Locate the cell with the specified text and output its [x, y] center coordinate. 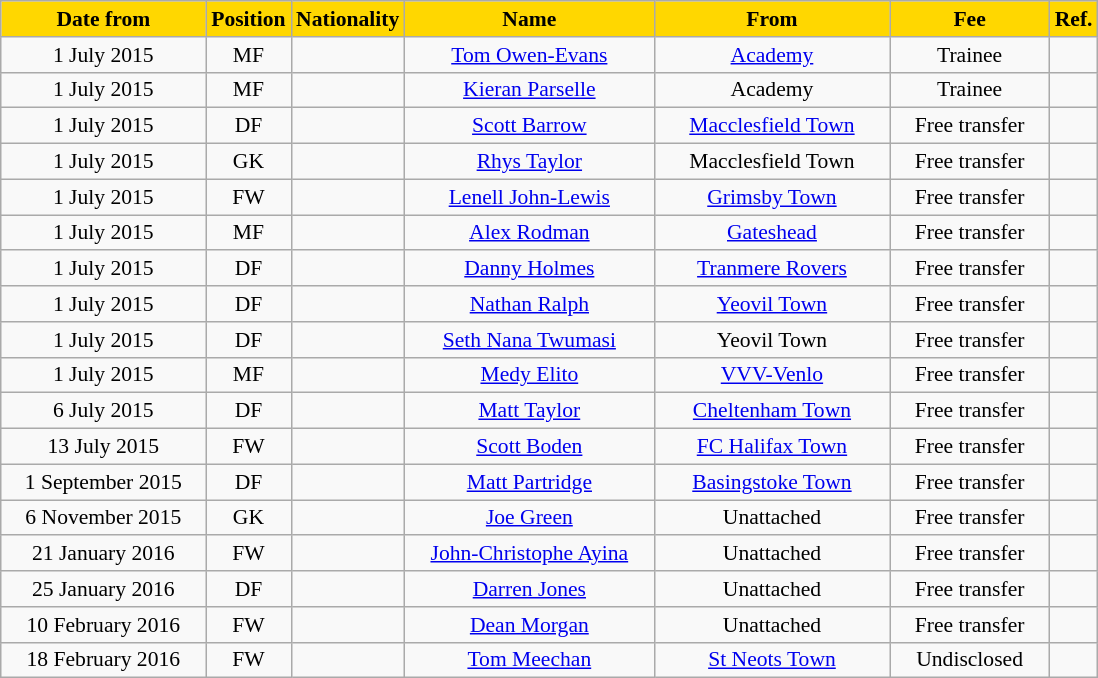
Tom Meechan [529, 660]
Medy Elito [529, 375]
Tranmere Rovers [772, 269]
Scott Boden [529, 447]
From [772, 19]
Position [248, 19]
Kieran Parselle [529, 90]
Darren Jones [529, 589]
1 September 2015 [104, 482]
Undisclosed [970, 660]
13 July 2015 [104, 447]
John-Christophe Ayina [529, 554]
Grimsby Town [772, 197]
6 November 2015 [104, 518]
Basingstoke Town [772, 482]
Date from [104, 19]
Rhys Taylor [529, 162]
VVV-Venlo [772, 375]
Gateshead [772, 233]
18 February 2016 [104, 660]
Matt Partridge [529, 482]
Danny Holmes [529, 269]
Joe Green [529, 518]
21 January 2016 [104, 554]
Lenell John-Lewis [529, 197]
Name [529, 19]
Tom Owen-Evans [529, 55]
Matt Taylor [529, 411]
Scott Barrow [529, 126]
Nathan Ralph [529, 304]
St Neots Town [772, 660]
Dean Morgan [529, 625]
Seth Nana Twumasi [529, 340]
Fee [970, 19]
25 January 2016 [104, 589]
Ref. [1074, 19]
Cheltenham Town [772, 411]
10 February 2016 [104, 625]
6 July 2015 [104, 411]
FC Halifax Town [772, 447]
Nationality [348, 19]
Alex Rodman [529, 233]
